Extract the [x, y] coordinate from the center of the cell holding the provided text.  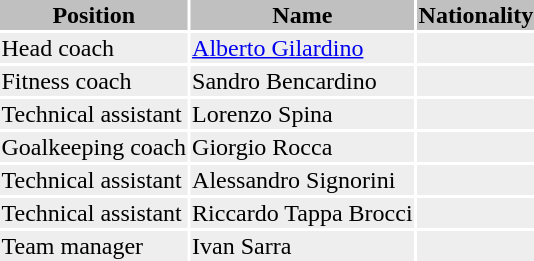
Fitness coach [94, 81]
Goalkeeping coach [94, 147]
Lorenzo Spina [302, 114]
Ivan Sarra [302, 246]
Sandro Bencardino [302, 81]
Giorgio Rocca [302, 147]
Alessandro Signorini [302, 180]
Position [94, 15]
Head coach [94, 48]
Riccardo Tappa Brocci [302, 213]
Alberto Gilardino [302, 48]
Team manager [94, 246]
Name [302, 15]
